Return (x, y) of the center of cell containing provided text 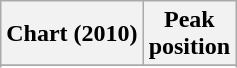
Chart (2010) (72, 34)
Peakposition (189, 34)
